Determine the (x, y) coordinate at the center of the cell enclosing the given text.  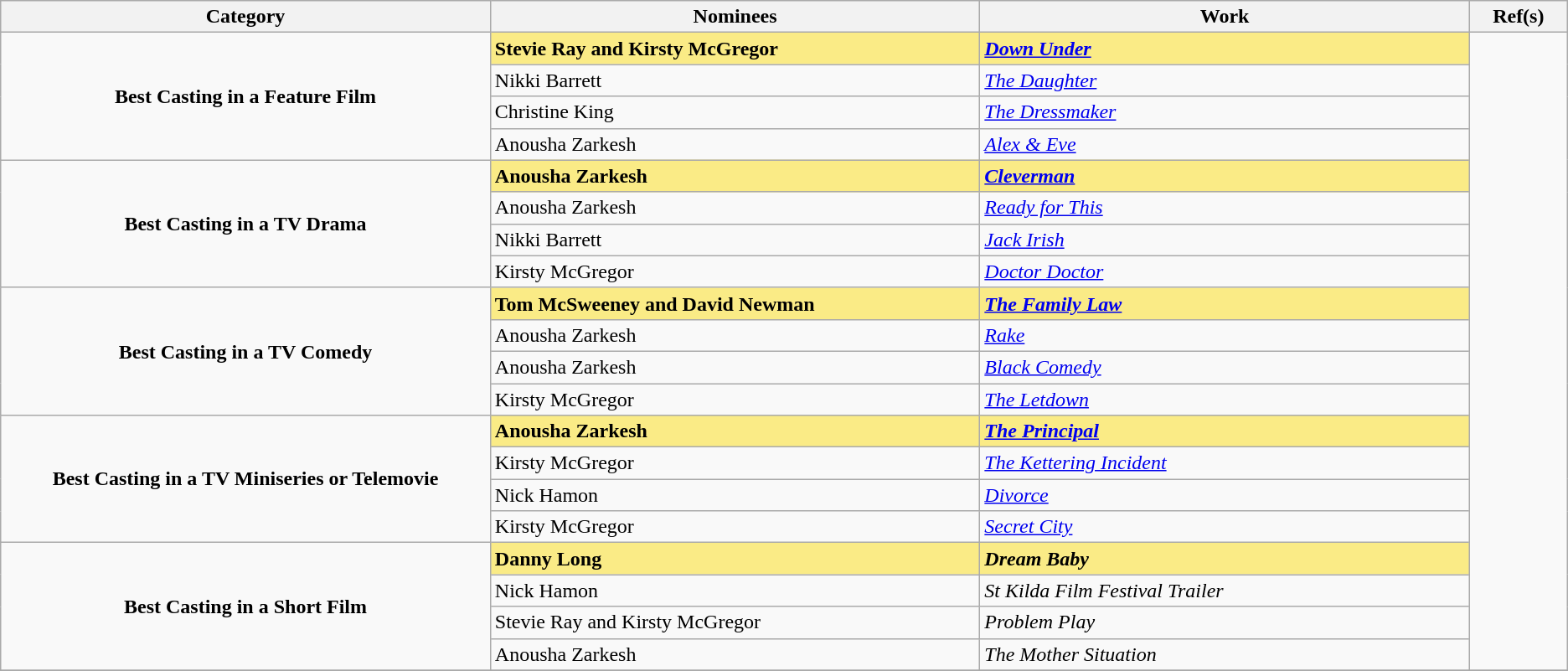
Best Casting in a Feature Film (246, 96)
Best Casting in a TV Comedy (246, 351)
Alex & Eve (1225, 144)
Danny Long (735, 559)
Ready for This (1225, 208)
Dream Baby (1225, 559)
Tom McSweeney and David Newman (735, 303)
Christine King (735, 112)
Jack Irish (1225, 240)
Rake (1225, 335)
Nominees (735, 17)
The Daughter (1225, 80)
Best Casting in a TV Drama (246, 224)
Down Under (1225, 49)
Black Comedy (1225, 367)
Best Casting in a Short Film (246, 606)
Secret City (1225, 527)
Cleverman (1225, 176)
The Principal (1225, 431)
The Mother Situation (1225, 654)
Doctor Doctor (1225, 271)
Best Casting in a TV Miniseries or Telemovie (246, 479)
The Family Law (1225, 303)
St Kilda Film Festival Trailer (1225, 591)
Category (246, 17)
Divorce (1225, 495)
Problem Play (1225, 622)
The Letdown (1225, 400)
Ref(s) (1518, 17)
Work (1225, 17)
The Kettering Incident (1225, 463)
The Dressmaker (1225, 112)
